Return [X, Y] of the center of cell containing provided text 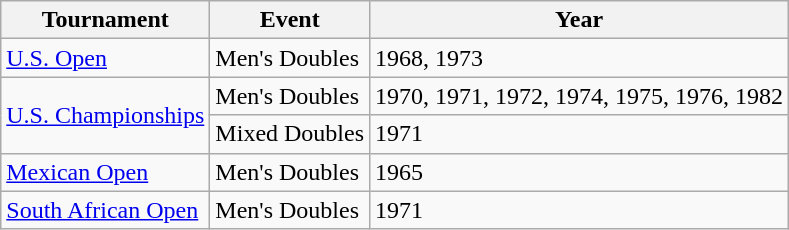
South African Open [106, 210]
1968, 1973 [580, 58]
Mixed Doubles [290, 134]
Year [580, 20]
1970, 1971, 1972, 1974, 1975, 1976, 1982 [580, 96]
Tournament [106, 20]
Event [290, 20]
Mexican Open [106, 172]
U.S. Championships [106, 115]
U.S. Open [106, 58]
1965 [580, 172]
